Scan for the cell matching the given text and deliver its (x, y) coordinate at center. 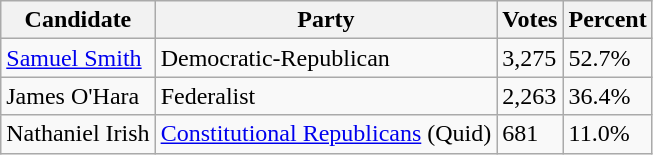
James O'Hara (78, 96)
Federalist (326, 96)
Party (326, 20)
36.4% (608, 96)
3,275 (530, 58)
2,263 (530, 96)
Candidate (78, 20)
Democratic-Republican (326, 58)
Percent (608, 20)
11.0% (608, 134)
681 (530, 134)
Samuel Smith (78, 58)
52.7% (608, 58)
Constitutional Republicans (Quid) (326, 134)
Nathaniel Irish (78, 134)
Votes (530, 20)
